Return the (X, Y) coordinate for the center point of the cell that contains the specified text.  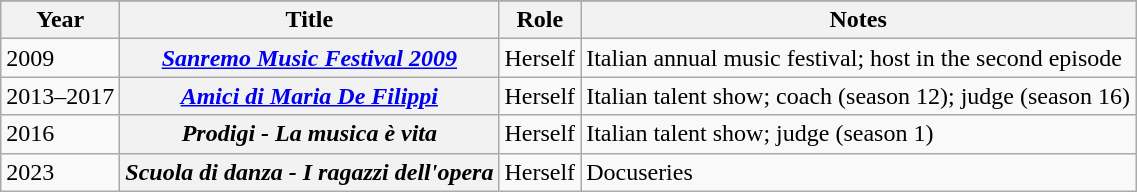
2016 (60, 134)
Docuseries (858, 172)
Amici di Maria De Filippi (310, 96)
2013–2017 (60, 96)
Year (60, 20)
2009 (60, 58)
Sanremo Music Festival 2009 (310, 58)
Scuola di danza - I ragazzi dell'opera (310, 172)
Italian talent show; coach (season 12); judge (season 16) (858, 96)
Prodigi - La musica è vita (310, 134)
Italian talent show; judge (season 1) (858, 134)
Italian annual music festival; host in the second episode (858, 58)
Title (310, 20)
Role (540, 20)
Notes (858, 20)
2023 (60, 172)
